Extract the (x, y) coordinate from the center of the cell holding the provided text.  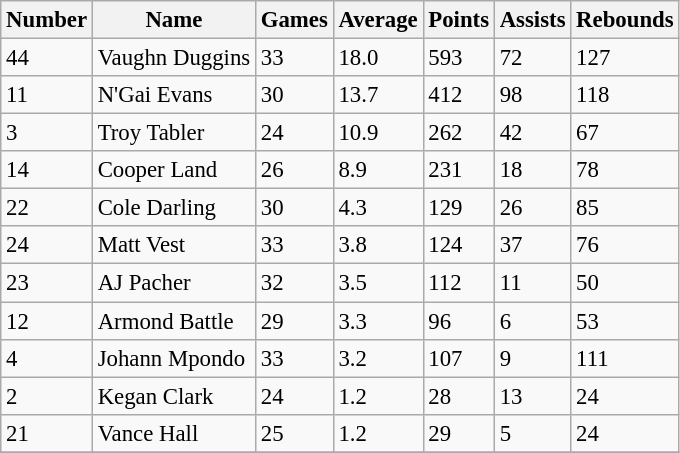
96 (458, 321)
3.5 (378, 283)
4.3 (378, 208)
231 (458, 170)
53 (625, 321)
12 (47, 321)
5 (532, 433)
Vance Hall (174, 433)
13.7 (378, 95)
Johann Mpondo (174, 358)
412 (458, 95)
44 (47, 58)
37 (532, 245)
67 (625, 133)
Assists (532, 20)
107 (458, 358)
98 (532, 95)
72 (532, 58)
Matt Vest (174, 245)
Points (458, 20)
593 (458, 58)
9 (532, 358)
124 (458, 245)
262 (458, 133)
3.8 (378, 245)
Armond Battle (174, 321)
10.9 (378, 133)
13 (532, 396)
Kegan Clark (174, 396)
Cooper Land (174, 170)
78 (625, 170)
118 (625, 95)
14 (47, 170)
2 (47, 396)
127 (625, 58)
Troy Tabler (174, 133)
25 (294, 433)
42 (532, 133)
111 (625, 358)
Name (174, 20)
21 (47, 433)
23 (47, 283)
18.0 (378, 58)
3 (47, 133)
4 (47, 358)
3.3 (378, 321)
Number (47, 20)
Rebounds (625, 20)
22 (47, 208)
129 (458, 208)
32 (294, 283)
3.2 (378, 358)
50 (625, 283)
Vaughn Duggins (174, 58)
Cole Darling (174, 208)
8.9 (378, 170)
76 (625, 245)
6 (532, 321)
18 (532, 170)
28 (458, 396)
Average (378, 20)
N'Gai Evans (174, 95)
AJ Pacher (174, 283)
112 (458, 283)
85 (625, 208)
Games (294, 20)
